Scan for the cell matching the given text and deliver its [x, y] coordinate at center. 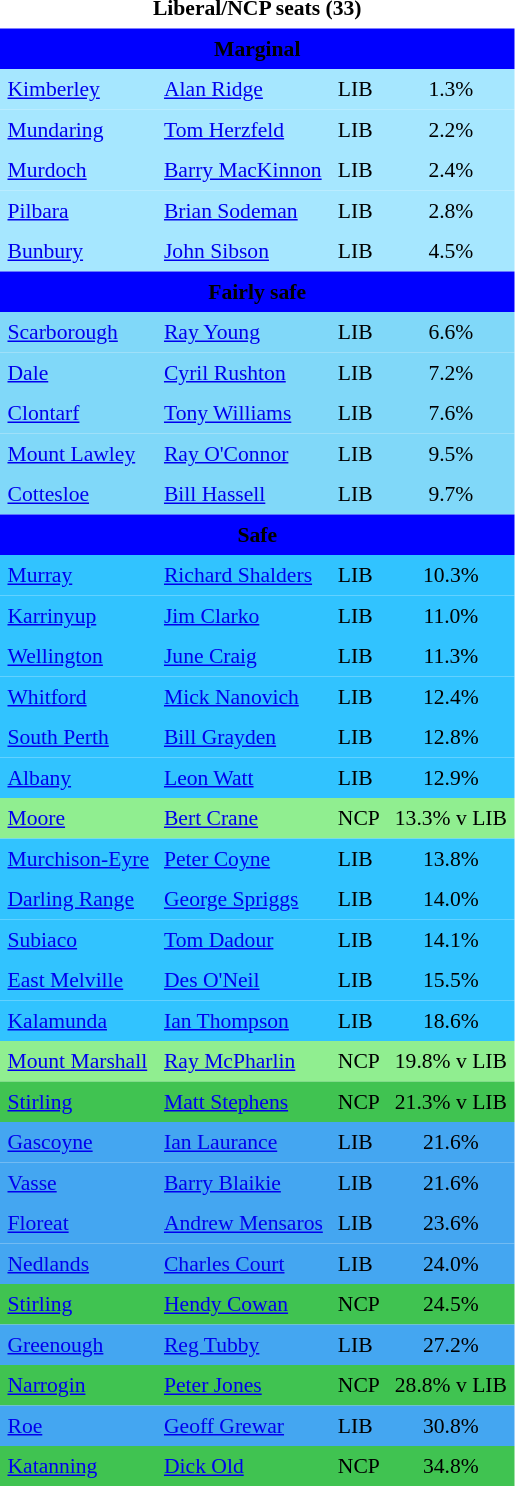
Tom Herzfeld [243, 129]
28.8% v LIB [450, 1385]
Richard Shalders [243, 575]
Barry Blaikie [243, 1182]
Moore [78, 818]
Clontarf [78, 413]
7.6% [450, 413]
Narrogin [78, 1385]
Kalamunda [78, 1020]
Safe [257, 534]
Cyril Rushton [243, 372]
14.0% [450, 899]
Bill Hassell [243, 494]
2.2% [450, 129]
Kimberley [78, 89]
Tony Williams [243, 413]
Katanning [78, 1466]
Gascoyne [78, 1142]
Mount Lawley [78, 453]
9.7% [450, 494]
12.8% [450, 737]
Karrinyup [78, 615]
Murchison-Eyre [78, 858]
13.8% [450, 858]
Leon Watt [243, 777]
2.8% [450, 210]
Barry MacKinnon [243, 170]
2.4% [450, 170]
Ian Thompson [243, 1020]
1.3% [450, 89]
Brian Sodeman [243, 210]
11.3% [450, 656]
23.6% [450, 1223]
12.4% [450, 696]
Nedlands [78, 1263]
Murdoch [78, 170]
12.9% [450, 777]
Alan Ridge [243, 89]
Matt Stephens [243, 1101]
Ray O'Connor [243, 453]
Andrew Mensaros [243, 1223]
Pilbara [78, 210]
Fairly safe [257, 291]
Ian Laurance [243, 1142]
Murray [78, 575]
Peter Jones [243, 1385]
Mundaring [78, 129]
Floreat [78, 1223]
24.0% [450, 1263]
Tom Dadour [243, 939]
Hendy Cowan [243, 1304]
Bill Grayden [243, 737]
Dale [78, 372]
30.8% [450, 1425]
9.5% [450, 453]
13.3% v LIB [450, 818]
June Craig [243, 656]
Greenough [78, 1344]
South Perth [78, 737]
6.6% [450, 332]
Reg Tubby [243, 1344]
Marginal [257, 48]
Dick Old [243, 1466]
Ray Young [243, 332]
Subiaco [78, 939]
Charles Court [243, 1263]
Bert Crane [243, 818]
Cottesloe [78, 494]
Mount Marshall [78, 1061]
John Sibson [243, 251]
Wellington [78, 656]
Albany [78, 777]
21.3% v LIB [450, 1101]
24.5% [450, 1304]
Jim Clarko [243, 615]
Scarborough [78, 332]
Des O'Neil [243, 980]
4.5% [450, 251]
Mick Nanovich [243, 696]
27.2% [450, 1344]
Geoff Grewar [243, 1425]
Roe [78, 1425]
George Spriggs [243, 899]
Darling Range [78, 899]
15.5% [450, 980]
Peter Coyne [243, 858]
19.8% v LIB [450, 1061]
Whitford [78, 696]
11.0% [450, 615]
14.1% [450, 939]
34.8% [450, 1466]
East Melville [78, 980]
7.2% [450, 372]
Ray McPharlin [243, 1061]
10.3% [450, 575]
18.6% [450, 1020]
Vasse [78, 1182]
Bunbury [78, 251]
